Output the (X, Y) coordinate of the center of the cell containing the given text.  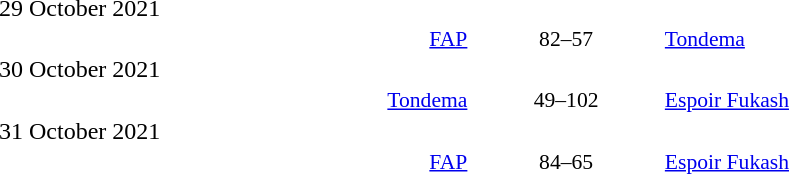
82–57 (566, 38)
49–102 (566, 100)
